Return (x, y) of the center of cell containing provided text 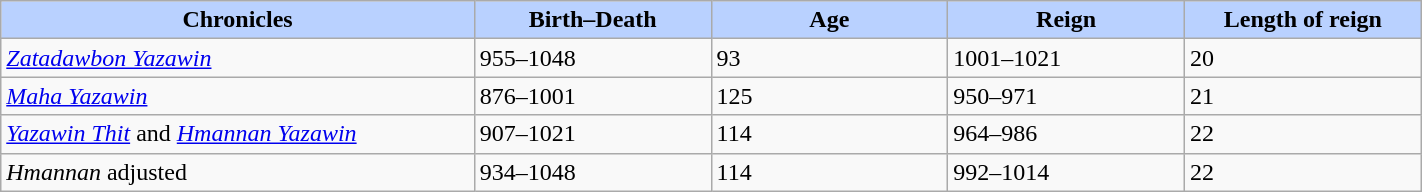
Length of reign (1302, 20)
Reign (1066, 20)
Chronicles (238, 20)
950–971 (1066, 96)
93 (830, 58)
876–1001 (592, 96)
1001–1021 (1066, 58)
21 (1302, 96)
125 (830, 96)
Yazawin Thit and Hmannan Yazawin (238, 134)
Hmannan adjusted (238, 172)
934–1048 (592, 172)
955–1048 (592, 58)
20 (1302, 58)
Zatadawbon Yazawin (238, 58)
Maha Yazawin (238, 96)
992–1014 (1066, 172)
907–1021 (592, 134)
964–986 (1066, 134)
Birth–Death (592, 20)
Age (830, 20)
